Identify which cell holds the provided text, then report its (X, Y) central coordinate. 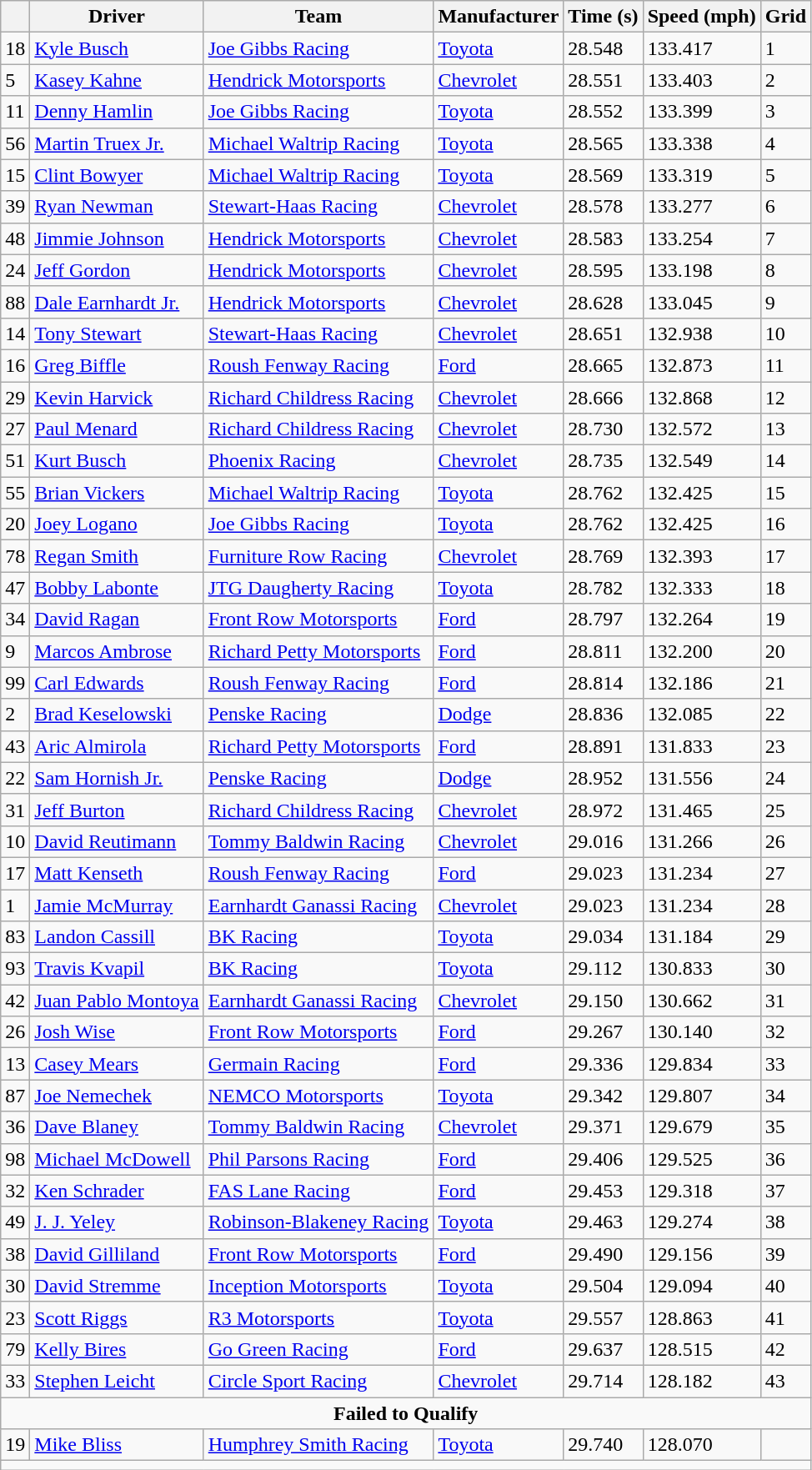
131.184 (702, 937)
28.665 (604, 365)
28.651 (604, 334)
47 (15, 588)
129.274 (702, 1222)
29.453 (604, 1191)
132.572 (702, 429)
132.938 (702, 334)
132.873 (702, 365)
Joe Nemechek (117, 1096)
28.569 (604, 175)
98 (15, 1159)
131.465 (702, 810)
Tony Stewart (117, 334)
132.868 (702, 398)
Manufacturer (499, 17)
133.399 (702, 112)
Grid (785, 17)
29.150 (604, 1001)
Brian Vickers (117, 493)
Furniture Row Racing (318, 556)
David Ragan (117, 620)
Kasey Kahne (117, 80)
130.662 (702, 1001)
78 (15, 556)
Kyle Busch (117, 48)
Failed to Qualify (406, 1413)
29.490 (604, 1254)
93 (15, 969)
28.628 (604, 302)
Humphrey Smith Racing (318, 1445)
4 (785, 143)
8 (785, 270)
132.186 (702, 683)
132.200 (702, 651)
130.833 (702, 969)
128.182 (702, 1381)
7 (785, 238)
128.863 (702, 1317)
129.525 (702, 1159)
29.034 (604, 937)
Dale Earnhardt Jr. (117, 302)
12 (785, 398)
Stephen Leicht (117, 1381)
28.578 (604, 207)
87 (15, 1096)
Casey Mears (117, 1064)
29.714 (604, 1381)
133.045 (702, 302)
28 (785, 905)
Jeff Burton (117, 810)
129.156 (702, 1254)
25 (785, 810)
56 (15, 143)
132.333 (702, 588)
Denny Hamlin (117, 112)
129.094 (702, 1286)
128.515 (702, 1349)
Aric Almirola (117, 746)
28.782 (604, 588)
29.016 (604, 841)
28.666 (604, 398)
Greg Biffle (117, 365)
3 (785, 112)
Regan Smith (117, 556)
Jeff Gordon (117, 270)
29.637 (604, 1349)
37 (785, 1191)
129.807 (702, 1096)
NEMCO Motorsports (318, 1096)
Marcos Ambrose (117, 651)
Kelly Bires (117, 1349)
29.342 (604, 1096)
Speed (mph) (702, 17)
133.403 (702, 80)
83 (15, 937)
133.198 (702, 270)
132.549 (702, 461)
129.679 (702, 1127)
Jamie McMurray (117, 905)
JTG Daugherty Racing (318, 588)
28.583 (604, 238)
David Stremme (117, 1286)
Paul Menard (117, 429)
48 (15, 238)
29.740 (604, 1445)
Inception Motorsports (318, 1286)
132.085 (702, 715)
David Gilliland (117, 1254)
28.814 (604, 683)
21 (785, 683)
131.556 (702, 778)
129.834 (702, 1064)
128.070 (702, 1445)
28.735 (604, 461)
29.112 (604, 969)
28.836 (604, 715)
FAS Lane Racing (318, 1191)
132.393 (702, 556)
55 (15, 493)
Juan Pablo Montoya (117, 1001)
28.769 (604, 556)
Ken Schrader (117, 1191)
29.336 (604, 1064)
Germain Racing (318, 1064)
Clint Bowyer (117, 175)
51 (15, 461)
28.811 (604, 651)
Scott Riggs (117, 1317)
129.318 (702, 1191)
49 (15, 1222)
28.551 (604, 80)
28.797 (604, 620)
R3 Motorsports (318, 1317)
Phoenix Racing (318, 461)
41 (785, 1317)
29.371 (604, 1127)
29.406 (604, 1159)
Driver (117, 17)
133.277 (702, 207)
Sam Hornish Jr. (117, 778)
131.833 (702, 746)
28.552 (604, 112)
28.972 (604, 810)
28.595 (604, 270)
6 (785, 207)
Travis Kvapil (117, 969)
35 (785, 1127)
Joey Logano (117, 524)
Phil Parsons Racing (318, 1159)
29.463 (604, 1222)
29.557 (604, 1317)
28.565 (604, 143)
29.504 (604, 1286)
28.548 (604, 48)
Team (318, 17)
Josh Wise (117, 1032)
133.417 (702, 48)
40 (785, 1286)
Brad Keselowski (117, 715)
Time (s) (604, 17)
Landon Cassill (117, 937)
Mike Bliss (117, 1445)
29.267 (604, 1032)
79 (15, 1349)
28.891 (604, 746)
133.338 (702, 143)
88 (15, 302)
Circle Sport Racing (318, 1381)
David Reutimann (117, 841)
Matt Kenseth (117, 873)
J. J. Yeley (117, 1222)
Martin Truex Jr. (117, 143)
130.140 (702, 1032)
131.266 (702, 841)
28.952 (604, 778)
133.319 (702, 175)
Kevin Harvick (117, 398)
Robinson-Blakeney Racing (318, 1222)
132.264 (702, 620)
Jimmie Johnson (117, 238)
Go Green Racing (318, 1349)
99 (15, 683)
Carl Edwards (117, 683)
Dave Blaney (117, 1127)
Ryan Newman (117, 207)
Kurt Busch (117, 461)
133.254 (702, 238)
Michael McDowell (117, 1159)
28.730 (604, 429)
Bobby Labonte (117, 588)
